Extract the [X, Y] coordinate from the center of the cell holding the provided text.  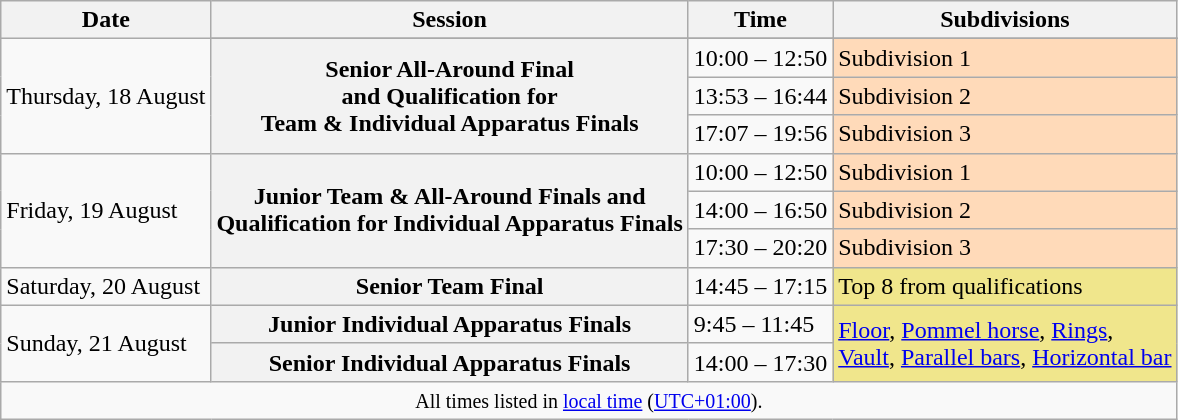
Senior All-Around Finaland Qualification forTeam & Individual Apparatus Finals [450, 96]
Junior Individual Apparatus Finals [450, 324]
Floor, Pommel horse, Rings,Vault, Parallel bars, Horizontal bar [1005, 343]
17:07 – 19:56 [760, 134]
Top 8 from qualifications [1005, 286]
All times listed in local time (UTC+01:00). [589, 400]
9:45 – 11:45 [760, 324]
Date [106, 20]
Time [760, 20]
Session [450, 20]
Thursday, 18 August [106, 96]
14:00 – 17:30 [760, 362]
17:30 – 20:20 [760, 248]
Sunday, 21 August [106, 343]
14:00 – 16:50 [760, 210]
Senior Individual Apparatus Finals [450, 362]
Senior Team Final [450, 286]
Saturday, 20 August [106, 286]
Friday, 19 August [106, 210]
Junior Team & All-Around Finals andQualification for Individual Apparatus Finals [450, 210]
Subdivisions [1005, 20]
13:53 – 16:44 [760, 96]
14:45 – 17:15 [760, 286]
